Scan for the cell matching the given text and deliver its [x, y] coordinate at center. 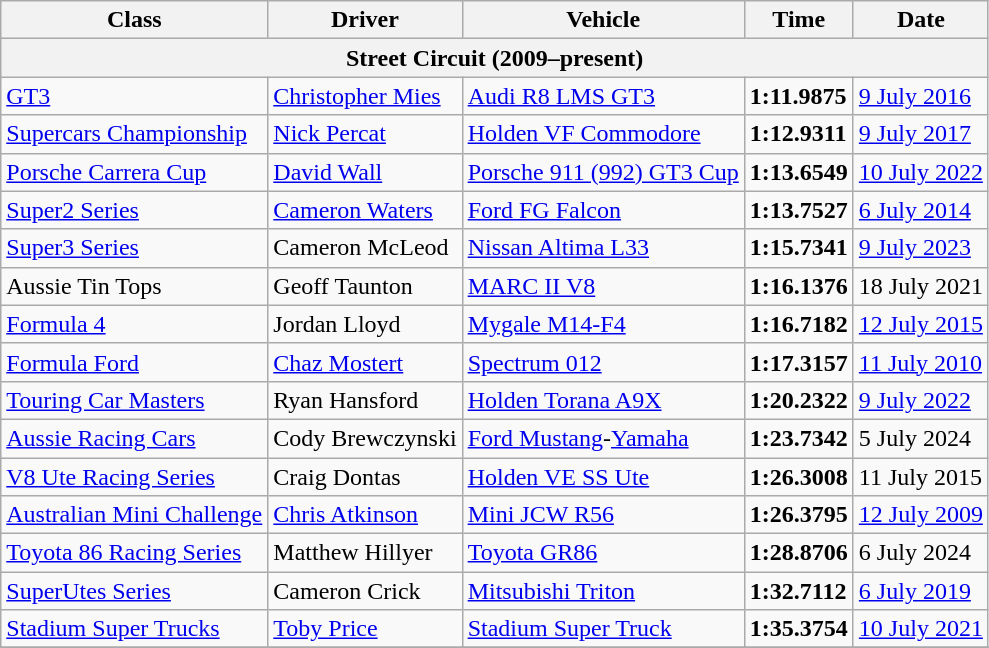
Australian Mini Challenge [134, 515]
Holden Torana A9X [603, 400]
1:17.3157 [798, 362]
10 July 2021 [920, 629]
6 July 2014 [920, 210]
Cameron Crick [365, 591]
Craig Dontas [365, 477]
Chaz Mostert [365, 362]
Ford FG Falcon [603, 210]
Ryan Hansford [365, 400]
Aussie Tin Tops [134, 286]
1:26.3795 [798, 515]
1:12.9311 [798, 134]
Mitsubishi Triton [603, 591]
10 July 2022 [920, 172]
9 July 2022 [920, 400]
Cameron Waters [365, 210]
6 July 2019 [920, 591]
9 July 2017 [920, 134]
Toyota GR86 [603, 553]
Porsche 911 (992) GT3 Cup [603, 172]
Class [134, 20]
Nick Percat [365, 134]
Mini JCW R56 [603, 515]
Super3 Series [134, 248]
Super2 Series [134, 210]
Formula 4 [134, 324]
1:32.7112 [798, 591]
David Wall [365, 172]
Time [798, 20]
Cameron McLeod [365, 248]
Holden VE SS Ute [603, 477]
Matthew Hillyer [365, 553]
Stadium Super Trucks [134, 629]
1:15.7341 [798, 248]
1:35.3754 [798, 629]
11 July 2010 [920, 362]
12 July 2009 [920, 515]
Cody Brewczynski [365, 438]
GT3 [134, 96]
Street Circuit (2009–present) [495, 58]
Geoff Taunton [365, 286]
SuperUtes Series [134, 591]
Toyota 86 Racing Series [134, 553]
V8 Ute Racing Series [134, 477]
Nissan Altima L33 [603, 248]
9 July 2016 [920, 96]
Christopher Mies [365, 96]
Audi R8 LMS GT3 [603, 96]
Touring Car Masters [134, 400]
18 July 2021 [920, 286]
Jordan Lloyd [365, 324]
Mygale M14-F4 [603, 324]
5 July 2024 [920, 438]
1:13.6549 [798, 172]
Porsche Carrera Cup [134, 172]
Vehicle [603, 20]
Supercars Championship [134, 134]
9 July 2023 [920, 248]
Chris Atkinson [365, 515]
1:28.8706 [798, 553]
6 July 2024 [920, 553]
Toby Price [365, 629]
12 July 2015 [920, 324]
MARC II V8 [603, 286]
1:13.7527 [798, 210]
Spectrum 012 [603, 362]
1:20.2322 [798, 400]
Holden VF Commodore [603, 134]
11 July 2015 [920, 477]
Ford Mustang-Yamaha [603, 438]
Date [920, 20]
Formula Ford [134, 362]
1:26.3008 [798, 477]
1:16.1376 [798, 286]
1:11.9875 [798, 96]
Stadium Super Truck [603, 629]
1:16.7182 [798, 324]
1:23.7342 [798, 438]
Aussie Racing Cars [134, 438]
Driver [365, 20]
